Search for the cell housing the specified text and yield its (X, Y) center coordinate. 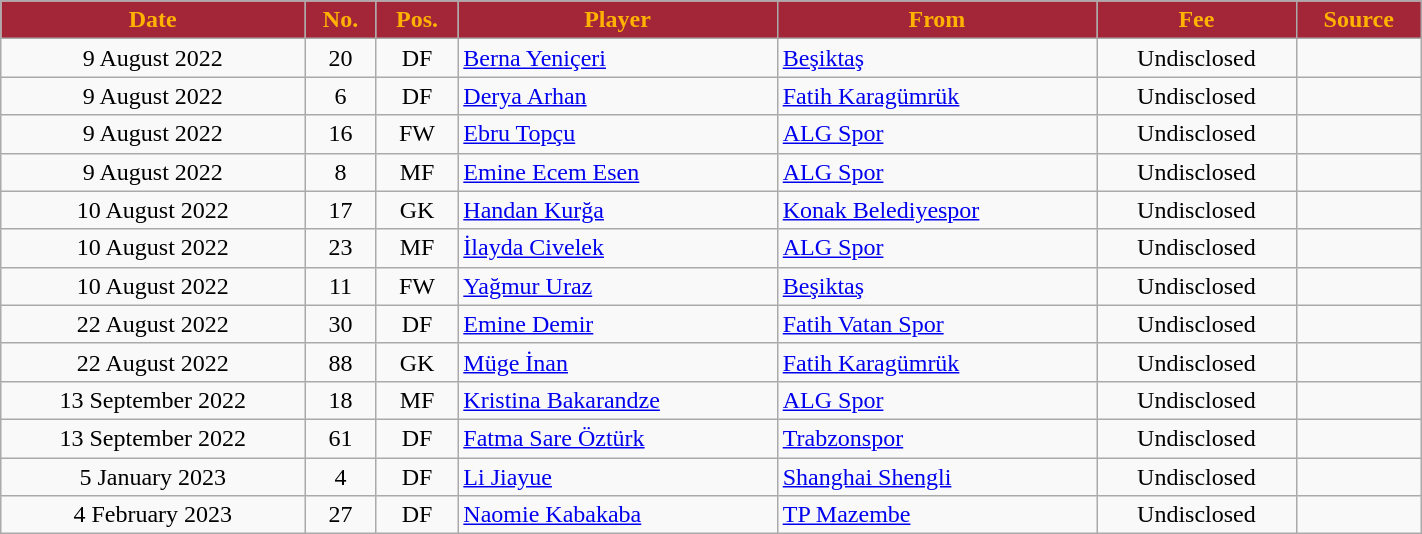
8 (340, 172)
Emine Ecem Esen (618, 172)
30 (340, 324)
Fee (1197, 20)
İlayda Civelek (618, 248)
16 (340, 134)
23 (340, 248)
11 (340, 286)
Trabzonspor (936, 438)
Fatih Vatan Spor (936, 324)
From (936, 20)
Yağmur Uraz (618, 286)
Date (153, 20)
4 February 2023 (153, 515)
18 (340, 400)
Müge İnan (618, 362)
4 (340, 477)
20 (340, 58)
Li Jiayue (618, 477)
Kristina Bakarandze (618, 400)
Ebru Topçu (618, 134)
Naomie Kabakaba (618, 515)
88 (340, 362)
Berna Yeniçeri (618, 58)
No. (340, 20)
Source (1358, 20)
6 (340, 96)
Fatma Sare Öztürk (618, 438)
5 January 2023 (153, 477)
61 (340, 438)
Konak Belediyespor (936, 210)
TP Mazembe (936, 515)
Player (618, 20)
17 (340, 210)
Shanghai Shengli (936, 477)
Pos. (417, 20)
Derya Arhan (618, 96)
Emine Demir (618, 324)
27 (340, 515)
Handan Kurğa (618, 210)
